Pinpoint the cell where the given text exists, returning its [x, y] midpoint coordinate. 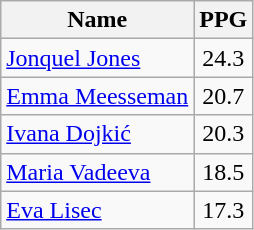
Name [98, 20]
Emma Meesseman [98, 96]
Jonquel Jones [98, 58]
PPG [224, 20]
18.5 [224, 172]
17.3 [224, 210]
Eva Lisec [98, 210]
20.3 [224, 134]
24.3 [224, 58]
Ivana Dojkić [98, 134]
20.7 [224, 96]
Maria Vadeeva [98, 172]
